Detect which cell encompasses the target text, then output its [X, Y] center coordinate. 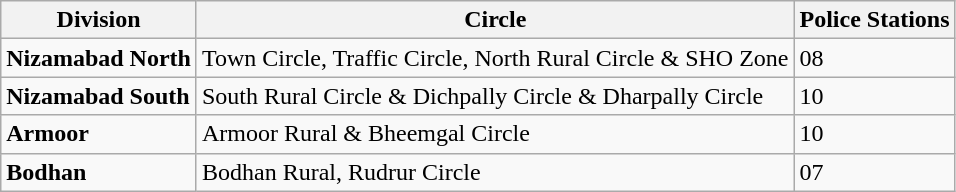
07 [874, 172]
Bodhan Rural, Rudrur Circle [495, 172]
Circle [495, 20]
South Rural Circle & Dichpally Circle & Dharpally Circle [495, 96]
Nizamabad North [99, 58]
Armoor [99, 134]
Division [99, 20]
Police Stations [874, 20]
Armoor Rural & Bheemgal Circle [495, 134]
08 [874, 58]
Nizamabad South [99, 96]
Bodhan [99, 172]
Town Circle, Traffic Circle, North Rural Circle & SHO Zone [495, 58]
